Return the [X, Y] coordinate for the center point of the cell that contains the specified text.  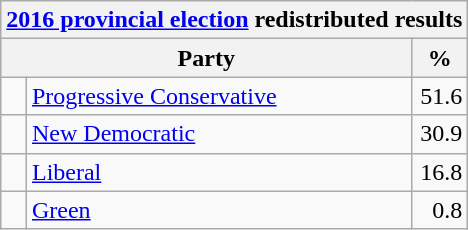
Party [206, 58]
30.9 [440, 134]
% [440, 58]
New Democratic [218, 134]
Green [218, 210]
Liberal [218, 172]
16.8 [440, 172]
0.8 [440, 210]
Progressive Conservative [218, 96]
51.6 [440, 96]
2016 provincial election redistributed results [234, 20]
